Identify which cell holds the provided text, then report its [x, y] central coordinate. 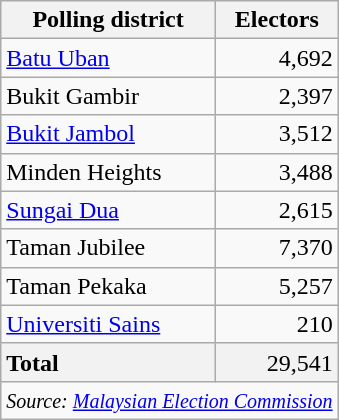
Total [108, 362]
5,257 [276, 286]
Sungai Dua [108, 210]
Taman Pekaka [108, 286]
Taman Jubilee [108, 248]
Bukit Gambir [108, 96]
Minden Heights [108, 172]
210 [276, 324]
Polling district [108, 20]
2,397 [276, 96]
Batu Uban [108, 58]
Source: Malaysian Election Commission [170, 400]
Electors [276, 20]
29,541 [276, 362]
3,512 [276, 134]
3,488 [276, 172]
2,615 [276, 210]
Bukit Jambol [108, 134]
7,370 [276, 248]
Universiti Sains [108, 324]
4,692 [276, 58]
